Detect which cell encompasses the target text, then output its (x, y) center coordinate. 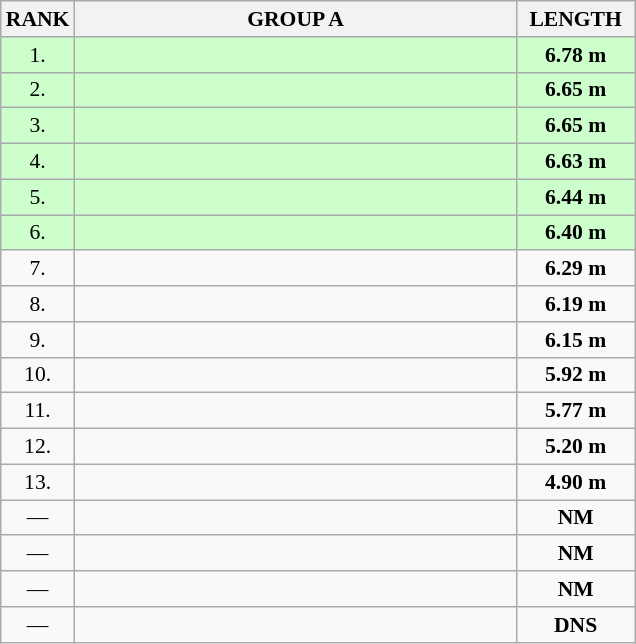
6.15 m (576, 340)
8. (38, 304)
13. (38, 482)
9. (38, 340)
6.78 m (576, 55)
6.29 m (576, 269)
6.63 m (576, 162)
6.44 m (576, 197)
6.40 m (576, 233)
GROUP A (295, 19)
5.92 m (576, 375)
RANK (38, 19)
1. (38, 55)
5. (38, 197)
11. (38, 411)
10. (38, 375)
12. (38, 447)
3. (38, 126)
5.77 m (576, 411)
LENGTH (576, 19)
4.90 m (576, 482)
6. (38, 233)
7. (38, 269)
5.20 m (576, 447)
DNS (576, 625)
4. (38, 162)
2. (38, 90)
6.19 m (576, 304)
